For the text-containing cell, return its midpoint in [x, y] coordinate format. 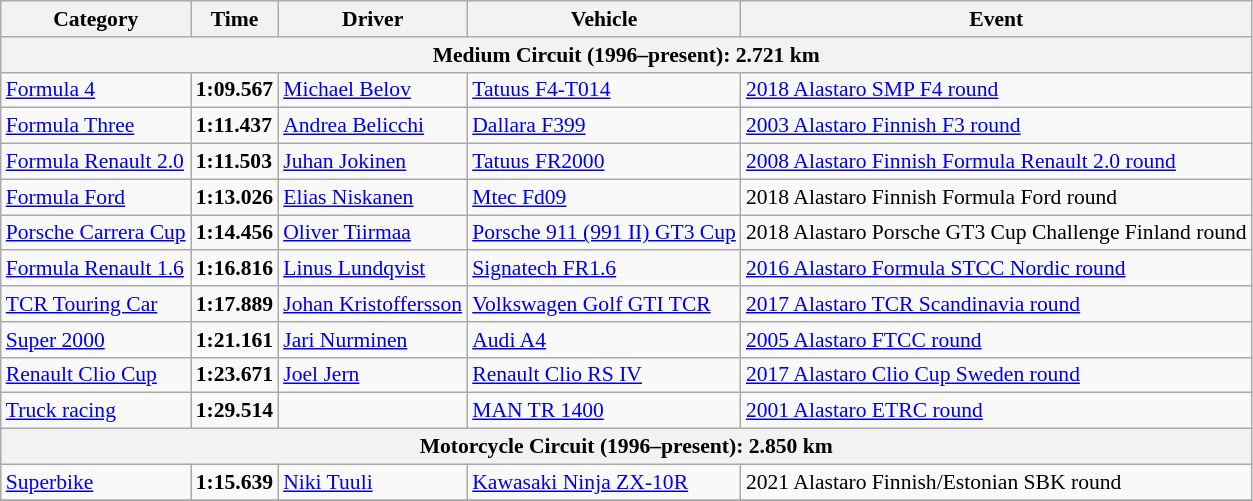
2008 Alastaro Finnish Formula Renault 2.0 round [996, 162]
2003 Alastaro Finnish F3 round [996, 126]
Category [96, 19]
Formula Renault 2.0 [96, 162]
1:17.889 [234, 304]
Michael Belov [372, 90]
Renault Clio RS IV [604, 375]
1:21.161 [234, 340]
Volkswagen Golf GTI TCR [604, 304]
Medium Circuit (1996–present): 2.721 km [626, 55]
Vehicle [604, 19]
1:29.514 [234, 411]
Niki Tuuli [372, 482]
Tatuus F4-T014 [604, 90]
Audi A4 [604, 340]
2016 Alastaro Formula STCC Nordic round [996, 269]
1:16.816 [234, 269]
Formula Renault 1.6 [96, 269]
Event [996, 19]
TCR Touring Car [96, 304]
Dallara F399 [604, 126]
1:11.437 [234, 126]
2005 Alastaro FTCC round [996, 340]
1:13.026 [234, 197]
2017 Alastaro TCR Scandinavia round [996, 304]
Renault Clio Cup [96, 375]
2018 Alastaro Porsche GT3 Cup Challenge Finland round [996, 233]
Oliver Tiirmaa [372, 233]
2001 Alastaro ETRC round [996, 411]
Super 2000 [96, 340]
Tatuus FR2000 [604, 162]
Juhan Jokinen [372, 162]
Elias Niskanen [372, 197]
2018 Alastaro SMP F4 round [996, 90]
1:23.671 [234, 375]
1:09.567 [234, 90]
Formula 4 [96, 90]
Truck racing [96, 411]
Time [234, 19]
2021 Alastaro Finnish/Estonian SBK round [996, 482]
2018 Alastaro Finnish Formula Ford round [996, 197]
Signatech FR1.6 [604, 269]
Joel Jern [372, 375]
1:14.456 [234, 233]
Jari Nurminen [372, 340]
1:11.503 [234, 162]
Porsche Carrera Cup [96, 233]
Formula Ford [96, 197]
Driver [372, 19]
MAN TR 1400 [604, 411]
Mtec Fd09 [604, 197]
Formula Three [96, 126]
Johan Kristoffersson [372, 304]
Andrea Belicchi [372, 126]
2017 Alastaro Clio Cup Sweden round [996, 375]
Kawasaki Ninja ZX-10R [604, 482]
Porsche 911 (991 II) GT3 Cup [604, 233]
Superbike [96, 482]
Linus Lundqvist [372, 269]
1:15.639 [234, 482]
Motorcycle Circuit (1996–present): 2.850 km [626, 447]
